Return [x, y] of the center of cell containing provided text 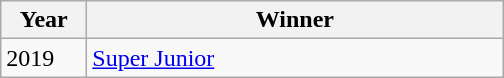
Winner [295, 20]
Super Junior [295, 58]
2019 [44, 58]
Year [44, 20]
